Search for the cell housing the specified text and yield its [x, y] center coordinate. 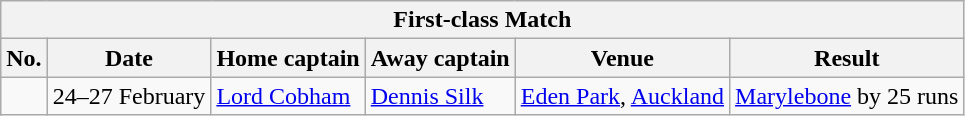
Result [847, 58]
Home captain [288, 58]
First-class Match [482, 20]
Venue [622, 58]
24–27 February [129, 96]
Away captain [440, 58]
Lord Cobham [288, 96]
Date [129, 58]
No. [24, 58]
Dennis Silk [440, 96]
Marylebone by 25 runs [847, 96]
Eden Park, Auckland [622, 96]
